From the cell containing the given text, extract its center point as [X, Y] coordinate. 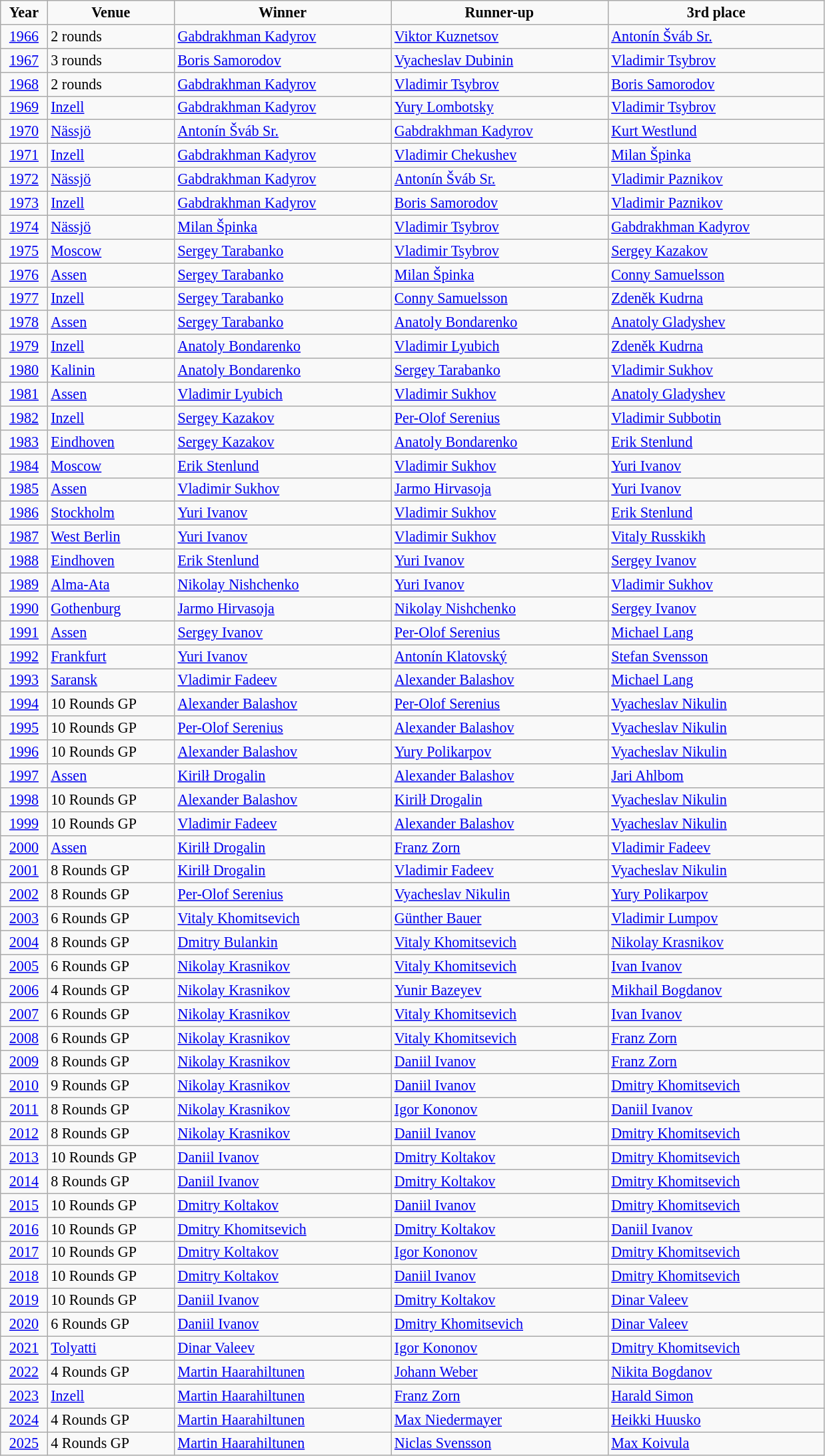
Frankfurt [111, 656]
Mikhail Bogdanov [716, 990]
3 rounds [111, 60]
Viktor Kuznetsov [500, 36]
2000 [24, 847]
2023 [24, 1396]
1983 [24, 442]
Kalinin [111, 370]
Yunir Bazeyev [500, 990]
2011 [24, 1110]
Heikki Huusko [716, 1419]
3rd place [716, 12]
Max Koivula [716, 1443]
2006 [24, 990]
1994 [24, 704]
1974 [24, 227]
Yury Lombotsky [500, 108]
Kurt Westlund [716, 132]
1973 [24, 203]
2002 [24, 895]
1998 [24, 799]
Tolyatti [111, 1348]
1991 [24, 633]
2013 [24, 1157]
Vyacheslav Dubinin [500, 60]
1986 [24, 514]
1969 [24, 108]
Antonín Klatovský [500, 656]
Max Niedermayer [500, 1419]
2001 [24, 871]
2020 [24, 1324]
Alma-Ata [111, 585]
2014 [24, 1181]
1996 [24, 752]
1967 [24, 60]
Stefan Svensson [716, 656]
Year [24, 12]
Runner-up [500, 12]
Günther Bauer [500, 918]
1989 [24, 585]
2019 [24, 1300]
1970 [24, 132]
2016 [24, 1229]
1966 [24, 36]
2025 [24, 1443]
1972 [24, 179]
2008 [24, 1038]
Nikita Bogdanov [716, 1372]
1999 [24, 823]
1995 [24, 728]
1985 [24, 490]
2015 [24, 1205]
Vladimir Lumpov [716, 918]
2022 [24, 1372]
1990 [24, 609]
Venue [111, 12]
1979 [24, 346]
2005 [24, 966]
1982 [24, 418]
2009 [24, 1062]
1984 [24, 466]
9 Rounds GP [111, 1086]
Gothenburg [111, 609]
Vladimir Chekushev [500, 155]
2024 [24, 1419]
1980 [24, 370]
Winner [283, 12]
1976 [24, 274]
1988 [24, 561]
Vladimir Subbotin [716, 418]
1987 [24, 537]
2017 [24, 1253]
2003 [24, 918]
1997 [24, 775]
Stockholm [111, 514]
1975 [24, 251]
Johann Weber [500, 1372]
1992 [24, 656]
West Berlin [111, 537]
1981 [24, 394]
1978 [24, 322]
1971 [24, 155]
2007 [24, 1014]
2004 [24, 942]
Dmitry Bulankin [283, 942]
2012 [24, 1134]
1977 [24, 298]
Harald Simon [716, 1396]
Saransk [111, 680]
2010 [24, 1086]
Vitaly Russkikh [716, 537]
1993 [24, 680]
1968 [24, 84]
2018 [24, 1277]
2021 [24, 1348]
Jari Ahlbom [716, 775]
Niclas Svensson [500, 1443]
